Return the [X, Y] coordinate for the center point of the cell that contains the specified text.  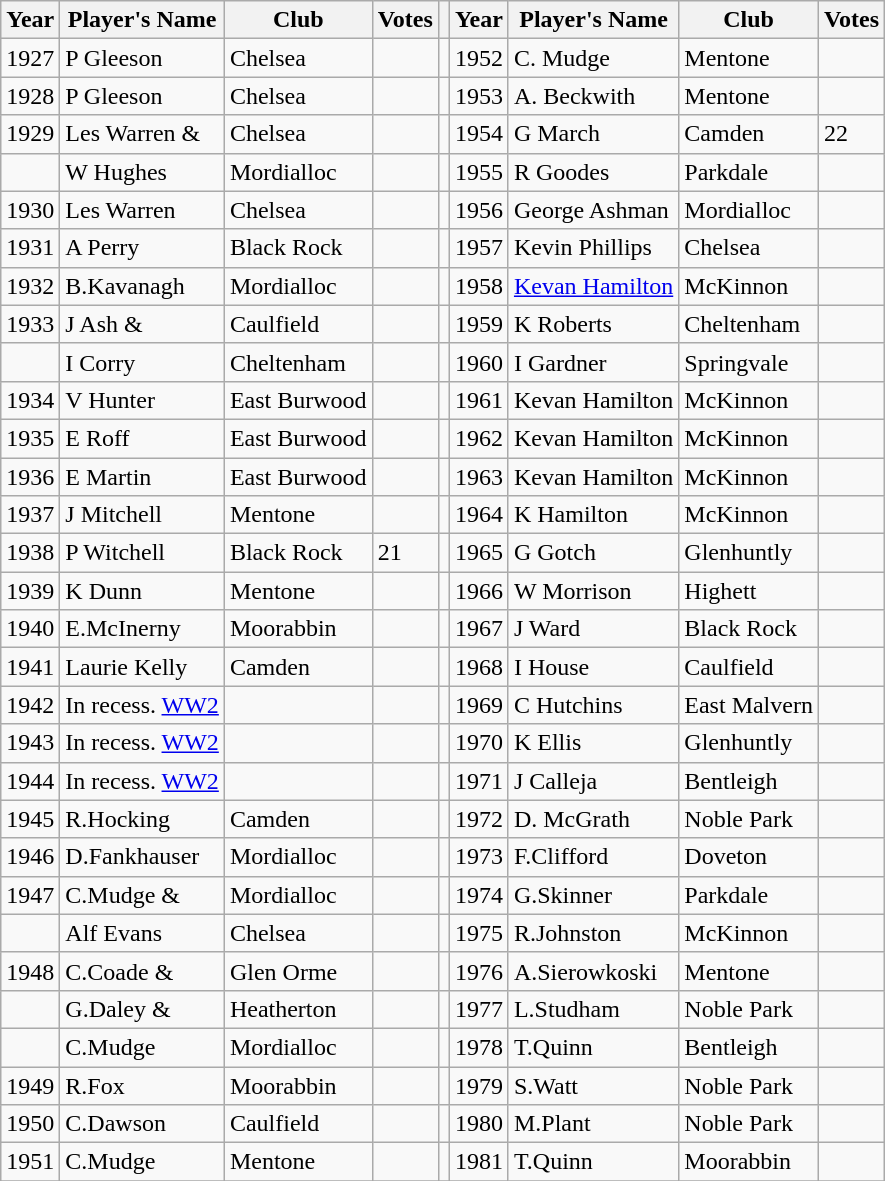
1967 [478, 629]
1968 [478, 667]
1952 [478, 58]
E Roff [142, 438]
1977 [478, 1009]
D.Fankhauser [142, 857]
I Corry [142, 362]
1975 [478, 933]
Doveton [749, 857]
1935 [30, 438]
1979 [478, 1085]
1953 [478, 96]
1981 [478, 1162]
1961 [478, 400]
1966 [478, 591]
C.Coade & [142, 971]
1939 [30, 591]
1962 [478, 438]
P Witchell [142, 553]
K Roberts [593, 324]
1934 [30, 400]
G.Skinner [593, 895]
1947 [30, 895]
1931 [30, 248]
W Hughes [142, 172]
1971 [478, 781]
A Perry [142, 248]
E.McInerny [142, 629]
1948 [30, 971]
1959 [478, 324]
1941 [30, 667]
1928 [30, 96]
1951 [30, 1162]
1972 [478, 819]
L.Studham [593, 1009]
I House [593, 667]
1965 [478, 553]
Laurie Kelly [142, 667]
1946 [30, 857]
V Hunter [142, 400]
1960 [478, 362]
Glen Orme [298, 971]
K Hamilton [593, 515]
1955 [478, 172]
1974 [478, 895]
J Ash & [142, 324]
1976 [478, 971]
K Dunn [142, 591]
A. Beckwith [593, 96]
D. McGrath [593, 819]
1969 [478, 705]
Highett [749, 591]
1970 [478, 743]
1945 [30, 819]
S.Watt [593, 1085]
1942 [30, 705]
G Gotch [593, 553]
G.Daley & [142, 1009]
1943 [30, 743]
R Goodes [593, 172]
R.Johnston [593, 933]
1933 [30, 324]
1940 [30, 629]
Springvale [749, 362]
C.Mudge & [142, 895]
I Gardner [593, 362]
1936 [30, 477]
J Calleja [593, 781]
1938 [30, 553]
1978 [478, 1047]
R.Hocking [142, 819]
E Martin [142, 477]
J Ward [593, 629]
22 [851, 134]
1944 [30, 781]
1949 [30, 1085]
1954 [478, 134]
1937 [30, 515]
1958 [478, 286]
1980 [478, 1124]
1927 [30, 58]
Alf Evans [142, 933]
M.Plant [593, 1124]
C.Dawson [142, 1124]
Les Warren [142, 210]
George Ashman [593, 210]
W Morrison [593, 591]
1957 [478, 248]
C Hutchins [593, 705]
C. Mudge [593, 58]
R.Fox [142, 1085]
1963 [478, 477]
K Ellis [593, 743]
1956 [478, 210]
Heatherton [298, 1009]
B.Kavanagh [142, 286]
J Mitchell [142, 515]
1932 [30, 286]
21 [405, 553]
1973 [478, 857]
1964 [478, 515]
A.Sierowkoski [593, 971]
Les Warren & [142, 134]
1930 [30, 210]
F.Clifford [593, 857]
1950 [30, 1124]
1929 [30, 134]
G March [593, 134]
East Malvern [749, 705]
Kevin Phillips [593, 248]
